Capture the cell that displays the provided text and extract its [x, y] central coordinate. 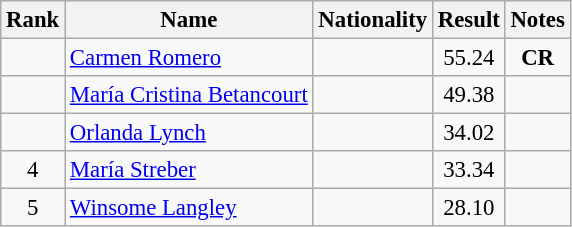
28.10 [468, 208]
Orlanda Lynch [189, 133]
Name [189, 20]
CR [538, 58]
Carmen Romero [189, 58]
5 [33, 208]
Notes [538, 20]
4 [33, 170]
María Streber [189, 170]
49.38 [468, 95]
55.24 [468, 58]
Rank [33, 20]
María Cristina Betancourt [189, 95]
33.34 [468, 170]
Result [468, 20]
34.02 [468, 133]
Winsome Langley [189, 208]
Nationality [372, 20]
